Pinpoint the cell where the given text exists, returning its (x, y) midpoint coordinate. 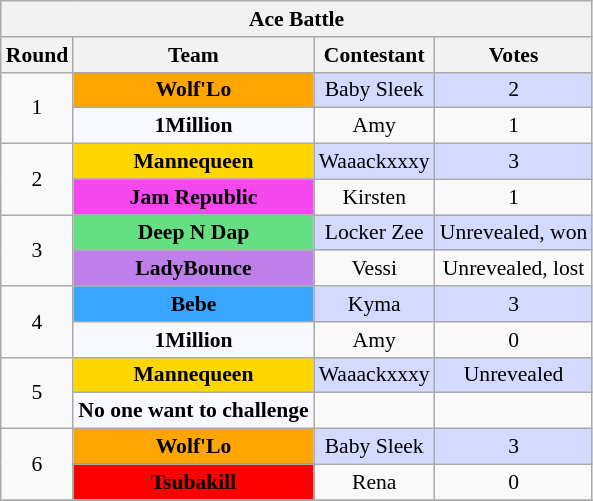
LadyBounce (193, 269)
Round (38, 55)
Unrevealed (514, 375)
Rena (374, 482)
Team (193, 55)
6 (38, 464)
5 (38, 392)
Locker Zee (374, 233)
Kirsten (374, 197)
Kyma (374, 304)
Ace Battle (297, 19)
4 (38, 322)
No one want to challenge (193, 411)
Bebe (193, 304)
Votes (514, 55)
Vessi (374, 269)
Contestant (374, 55)
Tsubakill (193, 482)
Unrevealed, lost (514, 269)
Jam Republic (193, 197)
Unrevealed, won (514, 233)
Deep N Dap (193, 233)
